Determine the (x, y) coordinate at the center of the cell enclosing the given text.  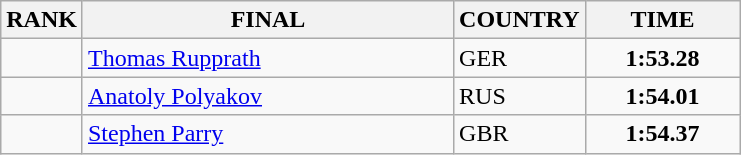
Stephen Parry (268, 134)
1:54.37 (662, 134)
COUNTRY (520, 20)
TIME (662, 20)
RUS (520, 96)
RANK (42, 20)
GER (520, 58)
GBR (520, 134)
Anatoly Polyakov (268, 96)
Thomas Rupprath (268, 58)
1:53.28 (662, 58)
FINAL (268, 20)
1:54.01 (662, 96)
